Identify which cell holds the provided text, then report its (x, y) central coordinate. 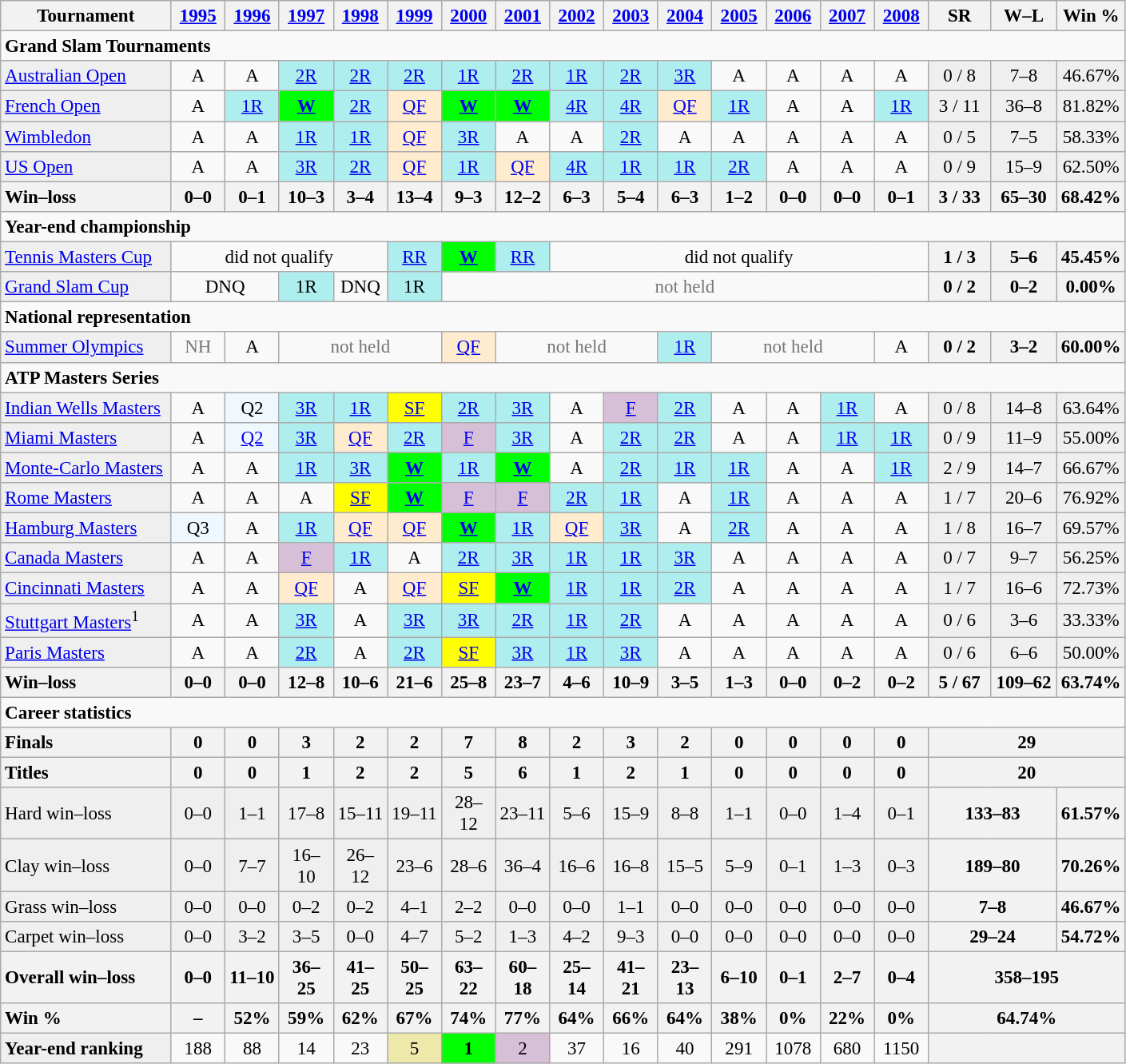
ATP Masters Series (563, 377)
88 (253, 1049)
7–7 (253, 865)
1995 (198, 16)
1–2 (739, 197)
5 / 67 (960, 683)
2–2 (468, 907)
Hamburg Masters (86, 528)
0.00% (1091, 287)
16–10 (306, 865)
59% (306, 1018)
8–8 (685, 814)
1999 (415, 16)
41–25 (360, 977)
56.25% (1091, 558)
Q3 (198, 528)
28–6 (468, 865)
63–22 (468, 977)
74% (468, 1018)
36–8 (1025, 106)
50.00% (1091, 652)
SR (960, 16)
2 / 9 (960, 468)
37 (577, 1049)
Indian Wells Masters (86, 408)
52% (253, 1018)
14–7 (1025, 468)
3–6 (1025, 620)
– (198, 1018)
66% (631, 1018)
7 (468, 743)
76.92% (1091, 498)
Tournament (86, 16)
61.57% (1091, 814)
US Open (86, 167)
4–7 (415, 937)
Career statistics (563, 713)
25–8 (468, 683)
17–8 (306, 814)
3–4 (360, 197)
38% (739, 1018)
291 (739, 1049)
28–12 (468, 814)
2008 (901, 16)
7–5 (1025, 137)
23–13 (685, 977)
15–5 (685, 865)
67% (415, 1018)
5–4 (631, 197)
Grand Slam Tournaments (563, 46)
11–10 (253, 977)
6–6 (1025, 652)
50–25 (415, 977)
23–7 (523, 683)
41–21 (631, 977)
189–80 (993, 865)
Finals (86, 743)
NH (198, 348)
5–2 (468, 937)
Paris Masters (86, 652)
0–4 (901, 977)
Year-end ranking (86, 1049)
36–25 (306, 977)
13–4 (415, 197)
French Open (86, 106)
2001 (523, 16)
188 (198, 1049)
65–30 (1025, 197)
2000 (468, 16)
2004 (685, 16)
10–3 (306, 197)
8 (523, 743)
16 (631, 1049)
1 / 8 (960, 528)
6–10 (739, 977)
2–7 (847, 977)
1998 (360, 16)
Australian Open (86, 76)
21–6 (415, 683)
25–14 (577, 977)
4–1 (415, 907)
Summer Olympics (86, 348)
16–7 (1025, 528)
Hard win–loss (86, 814)
64.74% (1027, 1018)
5–9 (739, 865)
60–18 (523, 977)
63.74% (1091, 683)
4–6 (577, 683)
66.67% (1091, 468)
Stuttgart Masters1 (86, 620)
1 / 3 (960, 257)
36–4 (523, 865)
133–83 (993, 814)
4–2 (577, 937)
72.73% (1091, 588)
6 (523, 773)
14 (306, 1049)
Wimbledon (86, 137)
1150 (901, 1049)
Miami Masters (86, 438)
0–3 (901, 865)
1078 (793, 1049)
22% (847, 1018)
1996 (253, 16)
63.64% (1091, 408)
11–9 (1025, 438)
Grass win–loss (86, 907)
81.82% (1091, 106)
23–11 (523, 814)
2003 (631, 16)
2006 (793, 16)
Canada Masters (86, 558)
62.50% (1091, 167)
Clay win–loss (86, 865)
33.33% (1091, 620)
680 (847, 1049)
26–12 (360, 865)
69.57% (1091, 528)
2005 (739, 16)
2007 (847, 16)
1997 (306, 16)
Titles (86, 773)
358–195 (1027, 977)
23 (360, 1049)
Overall win–loss (86, 977)
45.45% (1091, 257)
16–8 (631, 865)
Year-end championship (563, 227)
55.00% (1091, 438)
23–6 (415, 865)
19–11 (415, 814)
77% (523, 1018)
29–24 (993, 937)
Cincinnati Masters (86, 588)
54.72% (1091, 937)
3 / 33 (960, 197)
2002 (577, 16)
62% (360, 1018)
3 / 11 (960, 106)
14–8 (1025, 408)
10–9 (631, 683)
Grand Slam Cup (86, 287)
National representation (563, 317)
W–L (1025, 16)
29 (1027, 743)
60.00% (1091, 348)
0 / 7 (960, 558)
9–7 (1025, 558)
20–6 (1025, 498)
12–2 (523, 197)
40 (685, 1049)
Tennis Masters Cup (86, 257)
109–62 (1025, 683)
15–11 (360, 814)
Monte-Carlo Masters (86, 468)
Carpet win–loss (86, 937)
58.33% (1091, 137)
Rome Masters (86, 498)
12–8 (306, 683)
20 (1027, 773)
0 / 5 (960, 137)
1–4 (847, 814)
68.42% (1091, 197)
10–6 (360, 683)
70.26% (1091, 865)
